Find where the given text appears and provide that cell's center as [X, Y] coordinate. 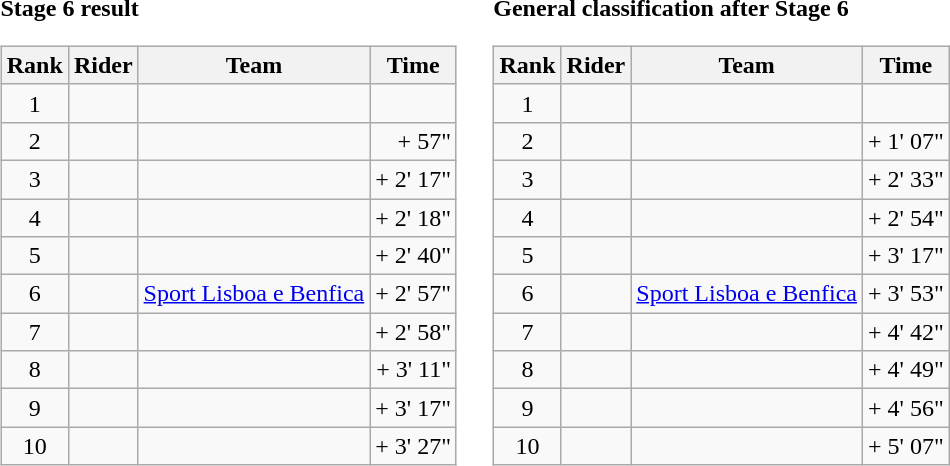
+ 2' 57" [414, 294]
+ 2' 54" [906, 217]
+ 5' 07" [906, 446]
+ 4' 49" [906, 370]
+ 2' 18" [414, 217]
+ 3' 53" [906, 294]
+ 2' 58" [414, 332]
+ 2' 17" [414, 179]
+ 3' 11" [414, 370]
+ 4' 56" [906, 408]
+ 4' 42" [906, 332]
+ 2' 33" [906, 179]
+ 1' 07" [906, 141]
+ 3' 27" [414, 446]
+ 57" [414, 141]
+ 2' 40" [414, 256]
